Scan for the cell matching the given text and deliver its (x, y) coordinate at center. 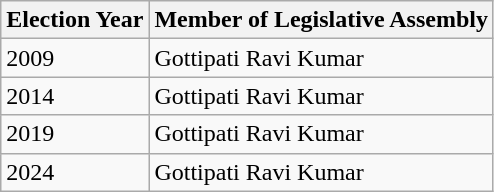
Member of Legislative Assembly (322, 20)
2014 (75, 96)
2019 (75, 134)
Election Year (75, 20)
2024 (75, 172)
2009 (75, 58)
